Return [X, Y] of the center of cell containing provided text 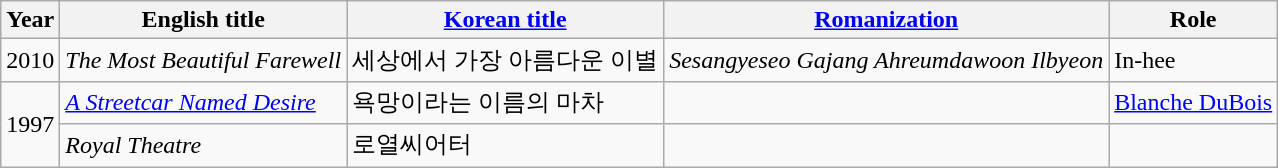
1997 [30, 124]
English title [204, 20]
세상에서 가장 아름다운 이별 [506, 60]
Blanche DuBois [1194, 102]
The Most Beautiful Farewell [204, 60]
In-hee [1194, 60]
Sesangyeseo Gajang Ahreumdawoon Ilbyeon [886, 60]
Korean title [506, 20]
2010 [30, 60]
욕망이라는 이름의 마차 [506, 102]
Royal Theatre [204, 146]
로열씨어터 [506, 146]
A Streetcar Named Desire [204, 102]
Role [1194, 20]
Year [30, 20]
Romanization [886, 20]
